Search for the cell housing the specified text and yield its (x, y) center coordinate. 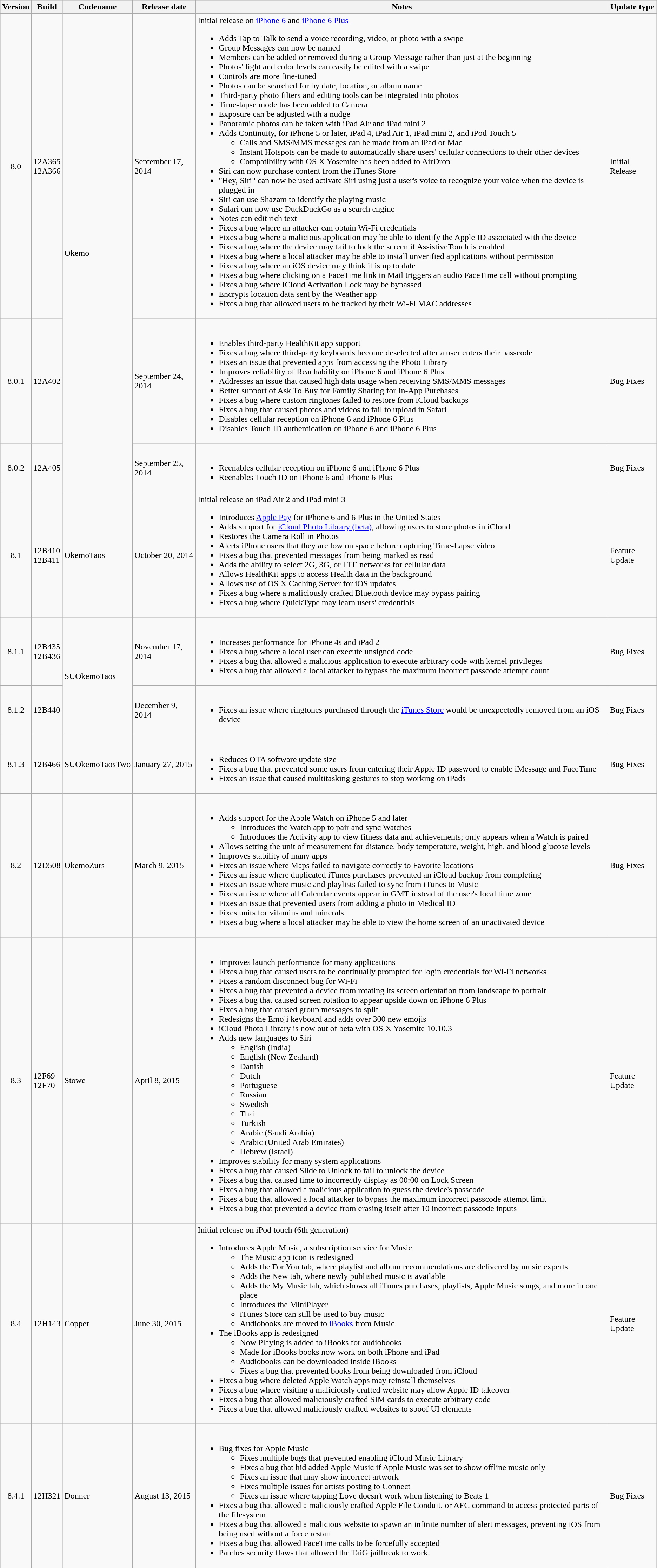
June 30, 2015 (164, 1323)
12B41012B411 (47, 555)
8.1.1 (16, 652)
12H321 (47, 1496)
Notes (402, 7)
SUOkemoTaosTwo (98, 764)
Initial Release (632, 166)
12F6912F70 (47, 1080)
12B43512B436 (47, 652)
8.1.3 (16, 764)
12B466 (47, 764)
Donner (98, 1496)
Fixes an issue where ringtones purchased through the iTunes Store would be unexpectedly removed from an iOS device (402, 710)
Reenables cellular reception on iPhone 6 and iPhone 6 PlusReenables Touch ID on iPhone 6 and iPhone 6 Plus (402, 468)
12A402 (47, 381)
September 17, 2014 (164, 166)
Copper (98, 1323)
8.1.2 (16, 710)
OkemoTaos (98, 555)
April 8, 2015 (164, 1080)
8.1 (16, 555)
September 25, 2014 (164, 468)
12A36512A366 (47, 166)
Codename (98, 7)
8.0 (16, 166)
October 20, 2014 (164, 555)
Okemo (98, 253)
January 27, 2015 (164, 764)
OkemoZurs (98, 865)
8.0.1 (16, 381)
Update type (632, 7)
Release date (164, 7)
December 9, 2014 (164, 710)
12B440 (47, 710)
Build (47, 7)
8.3 (16, 1080)
12A405 (47, 468)
Stowe (98, 1080)
Version (16, 7)
SUOkemoTaos (98, 676)
November 17, 2014 (164, 652)
12D508 (47, 865)
March 9, 2015 (164, 865)
August 13, 2015 (164, 1496)
September 24, 2014 (164, 381)
8.0.2 (16, 468)
12H143 (47, 1323)
8.4 (16, 1323)
8.4.1 (16, 1496)
8.2 (16, 865)
